Determine the [X, Y] coordinate at the center of the cell enclosing the given text.  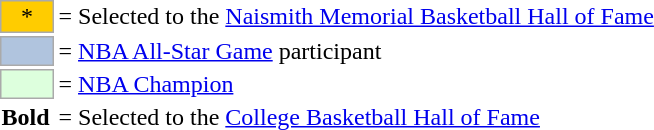
* [27, 16]
